Extract the (x, y) coordinate from the center of the cell holding the provided text.  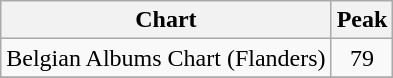
Peak (362, 20)
Belgian Albums Chart (Flanders) (166, 58)
79 (362, 58)
Chart (166, 20)
